Locate the cell with the specified text and output its (X, Y) center coordinate. 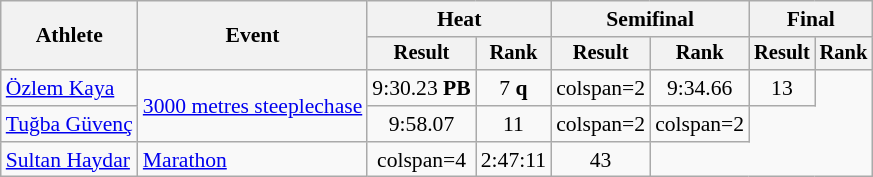
Athlete (70, 36)
Semifinal (650, 19)
9:58.07 (421, 124)
Tuğba Güvenç (70, 124)
11 (514, 124)
Final (810, 19)
Özlem Kaya (70, 88)
9:34.66 (700, 88)
7 q (514, 88)
Heat (459, 19)
Event (253, 36)
9:30.23 PB (421, 88)
13 (782, 88)
3000 metres steeplechase (253, 106)
